Extract the [x, y] coordinate from the center of the cell holding the provided text.  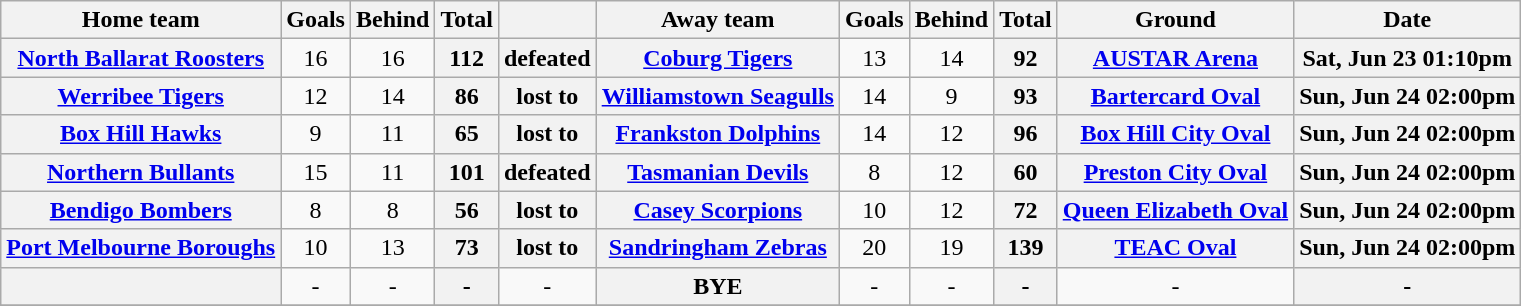
Bendigo Bombers [141, 210]
Tasmanian Devils [718, 172]
AUSTAR Arena [1175, 58]
93 [1026, 96]
65 [467, 134]
86 [467, 96]
Frankston Dolphins [718, 134]
Coburg Tigers [718, 58]
73 [467, 248]
Preston City Oval [1175, 172]
96 [1026, 134]
Northern Bullants [141, 172]
BYE [718, 286]
Casey Scorpions [718, 210]
Werribee Tigers [141, 96]
72 [1026, 210]
Away team [718, 20]
Williamstown Seagulls [718, 96]
60 [1026, 172]
Box Hill Hawks [141, 134]
19 [951, 248]
Ground [1175, 20]
Queen Elizabeth Oval [1175, 210]
20 [874, 248]
Sandringham Zebras [718, 248]
Home team [141, 20]
101 [467, 172]
56 [467, 210]
Bartercard Oval [1175, 96]
Date [1408, 20]
TEAC Oval [1175, 248]
Sat, Jun 23 01:10pm [1408, 58]
112 [467, 58]
Box Hill City Oval [1175, 134]
North Ballarat Roosters [141, 58]
92 [1026, 58]
15 [316, 172]
139 [1026, 248]
Port Melbourne Boroughs [141, 248]
